For the text-containing cell, return its midpoint in [x, y] coordinate format. 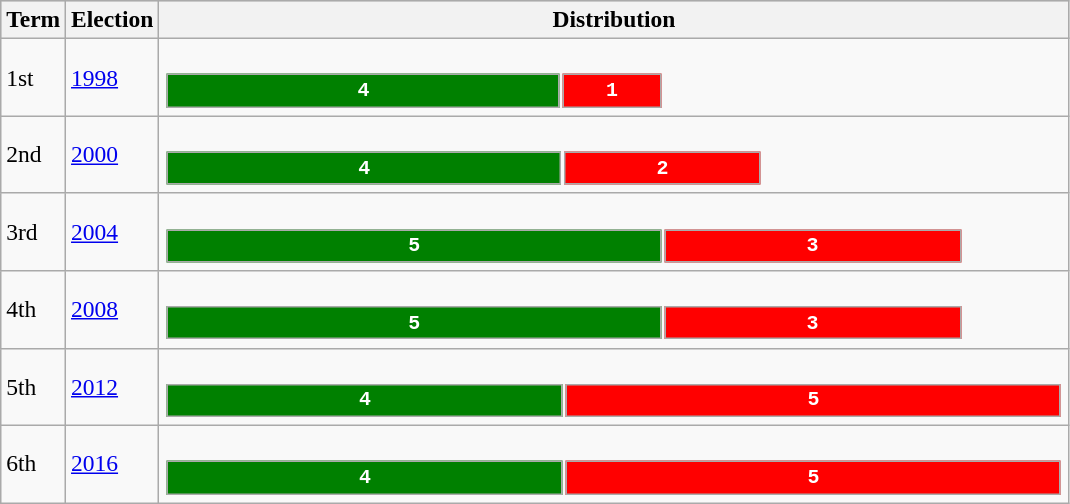
2nd [34, 154]
2008 [112, 308]
2016 [112, 464]
2012 [112, 386]
2000 [112, 154]
2004 [112, 232]
4 1 [614, 76]
1 [612, 90]
4 2 [614, 154]
6th [34, 464]
Term [34, 19]
2 [662, 168]
4th [34, 308]
1998 [112, 76]
Distribution [614, 19]
1st [34, 76]
Election [112, 19]
3rd [34, 232]
5th [34, 386]
